For the text-containing cell, return its midpoint in (X, Y) coordinate format. 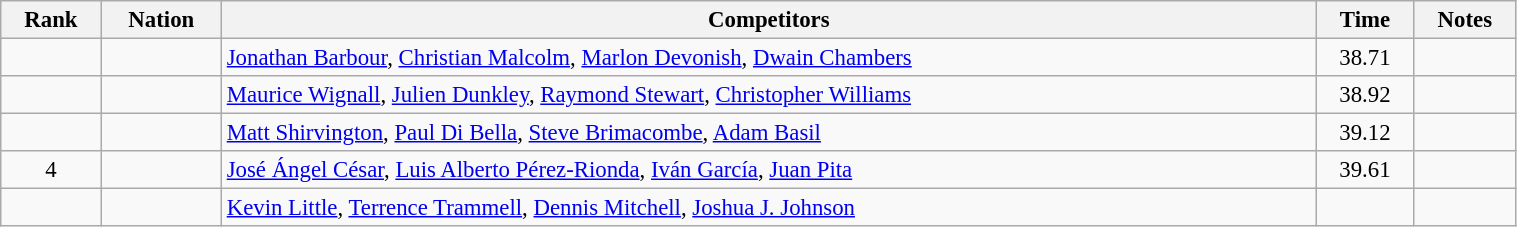
Matt Shirvington, Paul Di Bella, Steve Brimacombe, Adam Basil (768, 133)
38.71 (1364, 58)
39.12 (1364, 133)
José Ángel César, Luis Alberto Pérez-Rionda, Iván García, Juan Pita (768, 170)
Rank (51, 20)
Notes (1465, 20)
38.92 (1364, 95)
4 (51, 170)
Kevin Little, Terrence Trammell, Dennis Mitchell, Joshua J. Johnson (768, 208)
Time (1364, 20)
39.61 (1364, 170)
Jonathan Barbour, Christian Malcolm, Marlon Devonish, Dwain Chambers (768, 58)
Competitors (768, 20)
Nation (161, 20)
Maurice Wignall, Julien Dunkley, Raymond Stewart, Christopher Williams (768, 95)
